Output the [x, y] coordinate of the center of the cell containing the given text.  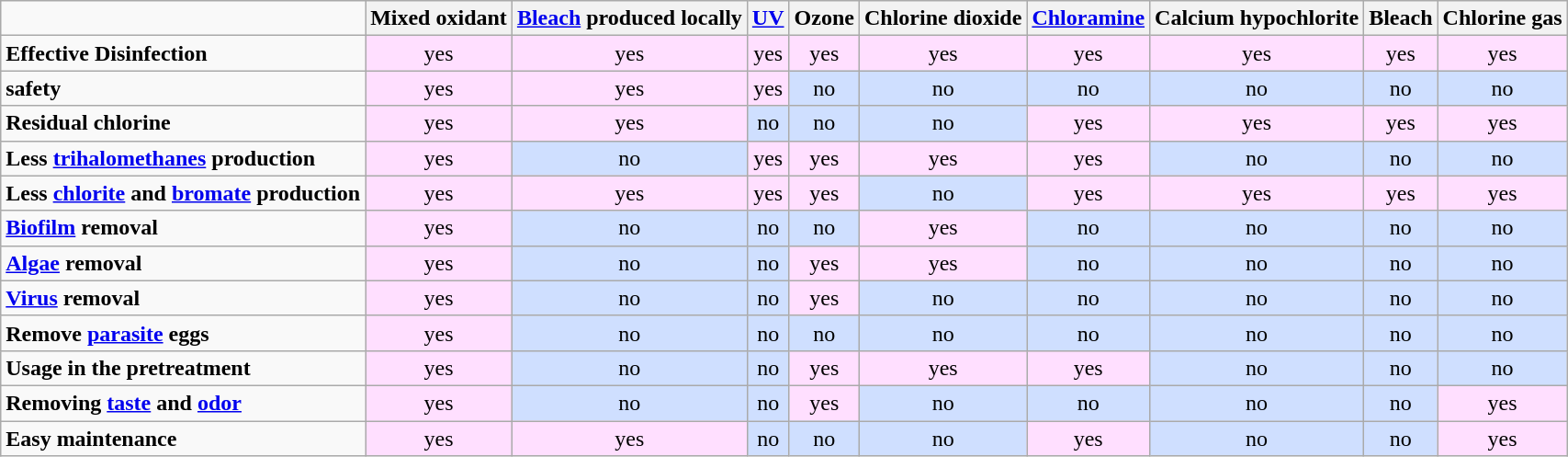
Ozone [824, 18]
Less trihalomethanes production [184, 158]
safety [184, 88]
Algae removal [184, 263]
Effective Disinfection [184, 53]
Bleach produced locally [629, 18]
Remove parasite eggs [184, 333]
Easy maintenance [184, 439]
Virus removal [184, 298]
Less chlorite and bromate production [184, 193]
Chlorine gas [1503, 18]
Usage in the pretreatment [184, 368]
Mixed oxidant [439, 18]
Chloramine [1089, 18]
Residual chlorine [184, 123]
UV [768, 18]
Calcium hypochlorite [1257, 18]
Biofilm removal [184, 228]
Chlorine dioxide [942, 18]
Bleach [1401, 18]
Removing taste and odor [184, 403]
